Return the (x, y) coordinate for the center point of the cell that contains the specified text.  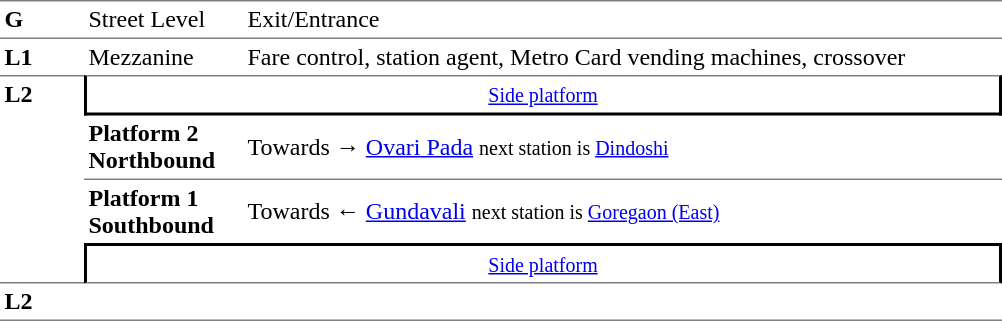
Towards → Ovari Pada next station is Dindoshi (622, 148)
Platform 2Northbound (164, 148)
L2 (42, 179)
Mezzanine (164, 57)
Fare control, station agent, Metro Card vending machines, crossover (622, 57)
Platform 1Southbound (164, 212)
Towards ← Gundavali next station is Goregaon (East) (622, 212)
L1 (42, 57)
G (42, 20)
Street Level (164, 20)
Exit/Entrance (622, 20)
